Extract the [x, y] coordinate from the center of the cell holding the provided text.  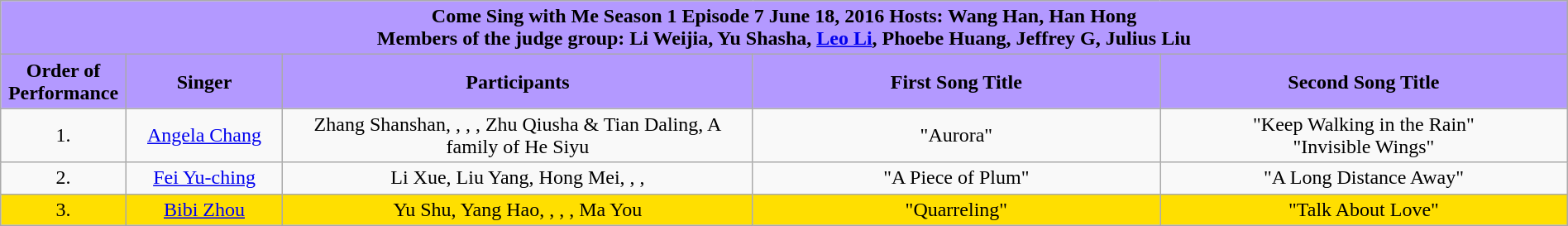
Fei Yu-ching [203, 178]
Bibi Zhou [203, 209]
Yu Shu, Yang Hao, , , , Ma You [518, 209]
"A Long Distance Away" [1365, 178]
Order of Performance [64, 81]
2. [64, 178]
First Song Title [956, 81]
Angela Chang [203, 136]
Zhang Shanshan, , , , Zhu Qiusha & Tian Daling, A family of He Siyu [518, 136]
Participants [518, 81]
Second Song Title [1365, 81]
"Quarreling" [956, 209]
Singer [203, 81]
"Talk About Love" [1365, 209]
"Keep Walking in the Rain" "Invisible Wings" [1365, 136]
"A Piece of Plum" [956, 178]
1. [64, 136]
"Aurora" [956, 136]
Li Xue, Liu Yang, Hong Mei, , , [518, 178]
3. [64, 209]
